Extract the (X, Y) coordinate from the center of the cell holding the provided text.  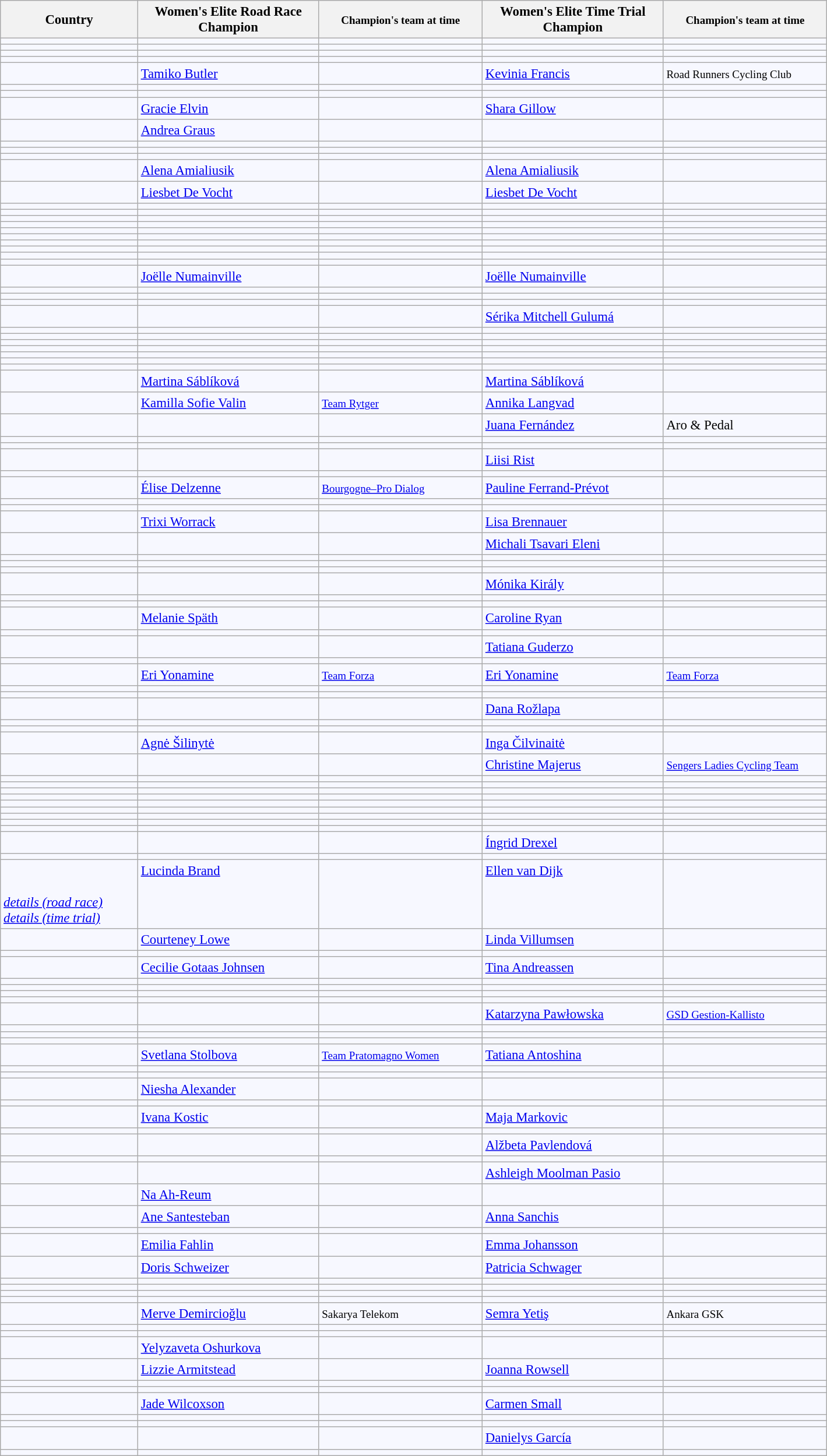
Trixi Worrack (228, 522)
Svetlana Stolbova (228, 1055)
Andrea Graus (228, 130)
Ankara GSK (745, 1314)
Kamilla Sofie Valin (228, 404)
Élise Delzenne (228, 488)
Christine Majerus (573, 765)
Michali Tsavari Eleni (573, 544)
Tatiana Antoshina (573, 1055)
Annika Langvad (573, 404)
Sérika Mitchell Gulumá (573, 316)
Alžbeta Pavlendová (573, 1145)
Danielys García (573, 1439)
Juana Fernández (573, 425)
Shara Gillow (573, 108)
Country (69, 20)
Caroline Ryan (573, 619)
Tamiko Butler (228, 74)
Sakarya Telekom (401, 1314)
Ellen van Dijk (573, 894)
Semra Yetiş (573, 1314)
Aro & Pedal (745, 425)
Women's Elite Road Race Champion (228, 20)
Yelyzaveta Oshurkova (228, 1348)
Joanna Rowsell (573, 1370)
Lizzie Armitstead (228, 1370)
Women's Elite Time Trial Champion (573, 20)
Sengers Ladies Cycling Team (745, 765)
Bourgogne–Pro Dialog (401, 488)
Tatiana Guderzo (573, 647)
Linda Villumsen (573, 940)
details (road race) details (time trial) (69, 894)
GSD Gestion-Kallisto (745, 1014)
Melanie Späth (228, 619)
Carmen Small (573, 1404)
Lucinda Brand (228, 894)
Maja Markovic (573, 1117)
Ane Santesteban (228, 1217)
Íngrid Drexel (573, 842)
Jade Wilcoxson (228, 1404)
Patricia Schwager (573, 1267)
Katarzyna Pawłowska (573, 1014)
Emma Johansson (573, 1245)
Ashleigh Moolman Pasio (573, 1173)
Anna Sanchis (573, 1217)
Doris Schweizer (228, 1267)
Cecilie Gotaas Johnsen (228, 968)
Niesha Alexander (228, 1089)
Team Rytger (401, 404)
Dana Rožlapa (573, 709)
Emilia Fahlin (228, 1245)
Team Pratomagno Women (401, 1055)
Road Runners Cycling Club (745, 74)
Kevinia Francis (573, 74)
Merve Demircioğlu (228, 1314)
Mónika Király (573, 584)
Pauline Ferrand-Prévot (573, 488)
Gracie Elvin (228, 108)
Na Ah-Reum (228, 1195)
Tina Andreassen (573, 968)
Ivana Kostic (228, 1117)
Liisi Rist (573, 460)
Agnė Šilinytė (228, 743)
Courteney Lowe (228, 940)
Inga Čilvinaitė (573, 743)
Lisa Brennauer (573, 522)
